Output the (x, y) coordinate of the center of the cell containing the given text.  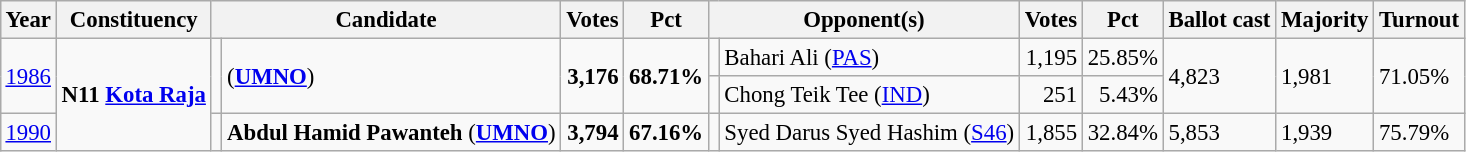
Syed Darus Syed Hashim (S46) (869, 133)
Candidate (386, 20)
68.71% (666, 76)
71.05% (1420, 76)
3,176 (592, 76)
Constituency (134, 20)
Opponent(s) (864, 20)
1986 (28, 76)
4,823 (1219, 76)
Majority (1325, 20)
1,195 (1050, 57)
Abdul Hamid Pawanteh (UMNO) (392, 133)
3,794 (592, 133)
Ballot cast (1219, 20)
1,855 (1050, 133)
251 (1050, 95)
67.16% (666, 133)
Year (28, 20)
5.43% (1122, 95)
75.79% (1420, 133)
25.85% (1122, 57)
Bahari Ali (PAS) (869, 57)
5,853 (1219, 133)
Turnout (1420, 20)
(UMNO) (392, 76)
1,981 (1325, 76)
1,939 (1325, 133)
Chong Teik Tee (IND) (869, 95)
N11 Kota Raja (134, 94)
1990 (28, 133)
32.84% (1122, 133)
